Output the [x, y] coordinate of the center of the cell containing the given text.  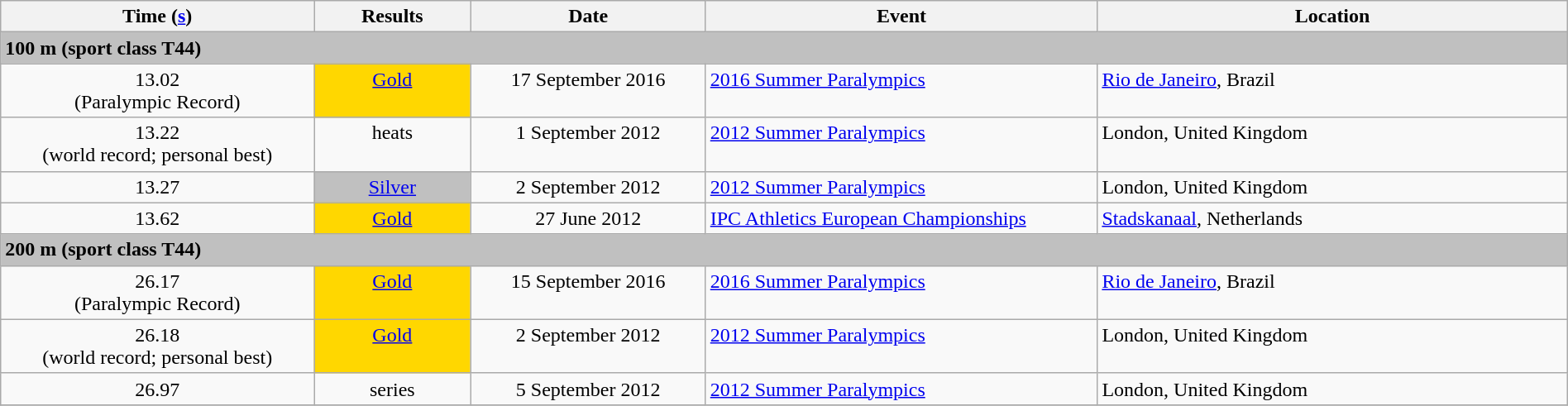
13.27 [157, 187]
27 June 2012 [588, 218]
Silver [392, 187]
26.17(Paralympic Record) [157, 293]
17 September 2016 [588, 91]
Stadskanaal, Netherlands [1332, 218]
Date [588, 17]
Event [901, 17]
1 September 2012 [588, 144]
13.22(world record; personal best) [157, 144]
15 September 2016 [588, 293]
series [392, 389]
13.62 [157, 218]
5 September 2012 [588, 389]
Time (s) [157, 17]
26.18(world record; personal best) [157, 346]
heats [392, 144]
Results [392, 17]
IPC Athletics European Championships [901, 218]
26.97 [157, 389]
100 m (sport class T44) [784, 48]
13.02(Paralympic Record) [157, 91]
Location [1332, 17]
200 m (sport class T44) [784, 250]
